Return the (x, y) coordinate for the center point of the cell that contains the specified text.  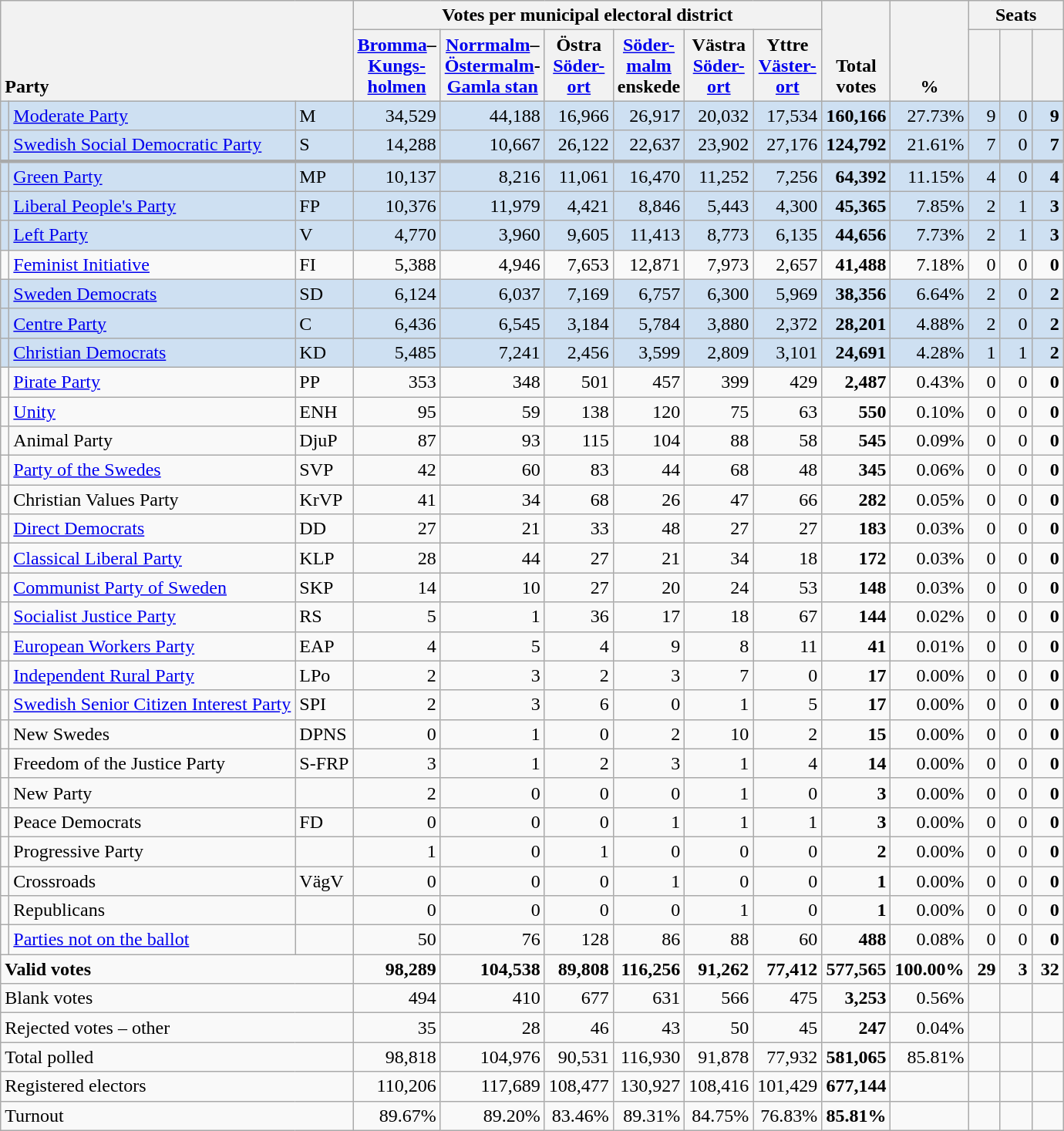
90,531 (578, 1057)
European Workers Party (153, 646)
91,878 (719, 1057)
4,946 (492, 264)
64,392 (856, 176)
Swedish Social Democratic Party (153, 146)
V (324, 235)
MP (324, 176)
183 (856, 529)
Seats (1016, 15)
36 (578, 617)
53 (788, 587)
6 (578, 705)
Republicans (153, 911)
Direct Democrats (153, 529)
11,979 (492, 206)
104,976 (492, 1057)
8 (719, 646)
26,122 (578, 146)
7.85% (930, 206)
115 (578, 441)
Liberal People's Party (153, 206)
Söder- malm enskede (648, 66)
28,201 (856, 323)
581,065 (856, 1057)
Classical Liberal Party (153, 558)
PP (324, 382)
550 (856, 411)
86 (648, 940)
Feminist Initiative (153, 264)
FP (324, 206)
VägV (324, 881)
3,101 (788, 352)
0.06% (930, 470)
4.28% (930, 352)
11,252 (719, 176)
2,809 (719, 352)
6,135 (788, 235)
501 (578, 382)
577,565 (856, 969)
59 (492, 411)
41,488 (856, 264)
Sweden Democrats (153, 294)
Christian Values Party (153, 500)
83.46% (578, 1116)
4,421 (578, 206)
RS (324, 617)
8,846 (648, 206)
6,545 (492, 323)
4,770 (396, 235)
Blank votes (177, 998)
20,032 (719, 116)
488 (856, 940)
38,356 (856, 294)
0.04% (930, 1028)
282 (856, 500)
11,413 (648, 235)
457 (648, 382)
0.56% (930, 998)
ENH (324, 411)
SKP (324, 587)
16,966 (578, 116)
475 (788, 998)
172 (856, 558)
% (930, 51)
3,599 (648, 352)
84.75% (719, 1116)
0.09% (930, 441)
Valid votes (177, 969)
6,300 (719, 294)
10,667 (492, 146)
89.67% (396, 1116)
47 (719, 500)
100.00% (930, 969)
117,689 (492, 1086)
116,930 (648, 1057)
83 (578, 470)
9,605 (578, 235)
3,960 (492, 235)
6,757 (648, 294)
Votes per municipal electoral district (588, 15)
0.05% (930, 500)
2,657 (788, 264)
89,808 (578, 969)
677 (578, 998)
Communist Party of Sweden (153, 587)
LPo (324, 675)
26 (648, 500)
Turnout (177, 1116)
Östra Söder- ort (578, 66)
Centre Party (153, 323)
3,880 (719, 323)
108,477 (578, 1086)
76.83% (788, 1116)
Yttre Väster- ort (788, 66)
Crossroads (153, 881)
566 (719, 998)
89.20% (492, 1116)
7.18% (930, 264)
26,917 (648, 116)
44,656 (856, 235)
7.73% (930, 235)
Progressive Party (153, 851)
24,691 (856, 352)
108,416 (719, 1086)
104 (648, 441)
S-FRP (324, 763)
C (324, 323)
DD (324, 529)
104,538 (492, 969)
93 (492, 441)
DjuP (324, 441)
33 (578, 529)
35 (396, 1028)
Animal Party (153, 441)
S (324, 146)
45,365 (856, 206)
8,216 (492, 176)
DPNS (324, 734)
67 (788, 617)
91,262 (719, 969)
2,487 (856, 382)
5,388 (396, 264)
44,188 (492, 116)
124,792 (856, 146)
Pirate Party (153, 382)
Unity (153, 411)
7,169 (578, 294)
12,871 (648, 264)
0.10% (930, 411)
Party (177, 51)
8,773 (719, 235)
22,637 (648, 146)
138 (578, 411)
0.43% (930, 382)
43 (648, 1028)
353 (396, 382)
Västra Söder- ort (719, 66)
160,166 (856, 116)
5,969 (788, 294)
2,372 (788, 323)
23,902 (719, 146)
677,144 (856, 1086)
58 (788, 441)
Moderate Party (153, 116)
7,256 (788, 176)
110,206 (396, 1086)
116,256 (648, 969)
7,653 (578, 264)
75 (719, 411)
120 (648, 411)
545 (856, 441)
345 (856, 470)
Socialist Justice Party (153, 617)
20 (648, 587)
21.61% (930, 146)
11,061 (578, 176)
410 (492, 998)
5,443 (719, 206)
Total votes (856, 51)
101,429 (788, 1086)
5,485 (396, 352)
11.15% (930, 176)
Christian Democrats (153, 352)
87 (396, 441)
15 (856, 734)
Freedom of the Justice Party (153, 763)
14,288 (396, 146)
130,927 (648, 1086)
Bromma–Kungs- holmen (396, 66)
7,241 (492, 352)
34,529 (396, 116)
144 (856, 617)
Peace Democrats (153, 822)
11 (788, 646)
24 (719, 587)
399 (719, 382)
0.08% (930, 940)
Total polled (177, 1057)
3,184 (578, 323)
New Swedes (153, 734)
42 (396, 470)
2,456 (578, 352)
6.64% (930, 294)
Independent Rural Party (153, 675)
M (324, 116)
6,436 (396, 323)
FD (324, 822)
98,289 (396, 969)
89.31% (648, 1116)
KLP (324, 558)
6,037 (492, 294)
Norrmalm–Östermalm- Gamla stan (492, 66)
Green Party (153, 176)
4.88% (930, 323)
6,124 (396, 294)
148 (856, 587)
Party of the Swedes (153, 470)
98,818 (396, 1057)
4,300 (788, 206)
45 (788, 1028)
EAP (324, 646)
16,470 (648, 176)
0.02% (930, 617)
631 (648, 998)
247 (856, 1028)
95 (396, 411)
SVP (324, 470)
17,534 (788, 116)
128 (578, 940)
5,784 (648, 323)
3,253 (856, 998)
77,932 (788, 1057)
429 (788, 382)
SPI (324, 705)
494 (396, 998)
Registered electors (177, 1086)
76 (492, 940)
46 (578, 1028)
SD (324, 294)
66 (788, 500)
348 (492, 382)
10,376 (396, 206)
32 (1047, 969)
KrVP (324, 500)
77,412 (788, 969)
29 (984, 969)
7,973 (719, 264)
0.01% (930, 646)
27,176 (788, 146)
Left Party (153, 235)
27.73% (930, 116)
63 (788, 411)
KD (324, 352)
FI (324, 264)
New Party (153, 793)
Swedish Senior Citizen Interest Party (153, 705)
Rejected votes – other (177, 1028)
Parties not on the ballot (153, 940)
10,137 (396, 176)
